For the text-containing cell, return its midpoint in (x, y) coordinate format. 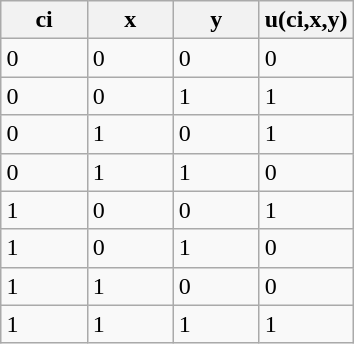
u(ci,x,y) (306, 20)
ci (44, 20)
y (216, 20)
x (130, 20)
